Detect which cell encompasses the target text, then output its [X, Y] center coordinate. 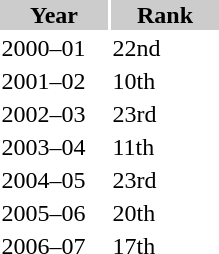
2000–01 [54, 48]
Rank [165, 15]
Year [54, 15]
20th [165, 213]
2002–03 [54, 114]
22nd [165, 48]
11th [165, 147]
2001–02 [54, 81]
2004–05 [54, 180]
2003–04 [54, 147]
2005–06 [54, 213]
10th [165, 81]
